From the cell containing the given text, extract its center point as (X, Y) coordinate. 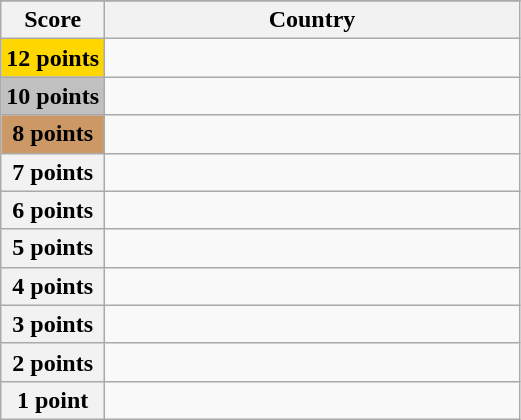
1 point (53, 400)
12 points (53, 58)
Country (312, 20)
4 points (53, 286)
Score (53, 20)
8 points (53, 134)
3 points (53, 324)
10 points (53, 96)
2 points (53, 362)
5 points (53, 248)
6 points (53, 210)
7 points (53, 172)
